Return the (x, y) coordinate for the center point of the cell that contains the specified text.  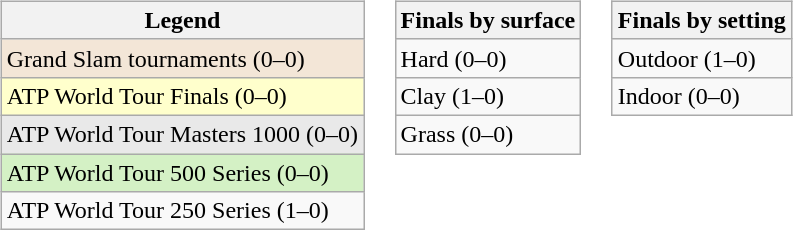
Grand Slam tournaments (0–0) (182, 58)
ATP World Tour Masters 1000 (0–0) (182, 134)
ATP World Tour Finals (0–0) (182, 96)
Outdoor (1–0) (702, 58)
ATP World Tour 250 Series (1–0) (182, 211)
Indoor (0–0) (702, 96)
Finals by setting (702, 20)
Legend (182, 20)
Finals by surface (488, 20)
Clay (1–0) (488, 96)
Hard (0–0) (488, 58)
Grass (0–0) (488, 134)
ATP World Tour 500 Series (0–0) (182, 173)
